Extract the [X, Y] coordinate from the center of the cell holding the provided text.  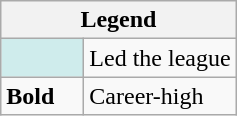
Career-high [160, 96]
Bold [42, 96]
Led the league [160, 58]
Legend [118, 20]
